Identify which cell holds the provided text, then report its (x, y) central coordinate. 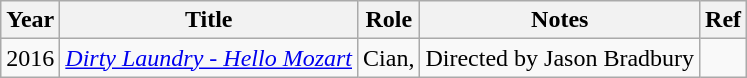
Directed by Jason Bradbury (560, 58)
Cian, (389, 58)
Notes (560, 20)
Ref (724, 20)
Dirty Laundry - Hello Mozart (209, 58)
Title (209, 20)
Year (30, 20)
Role (389, 20)
2016 (30, 58)
